Extract the [x, y] coordinate from the center of the cell holding the provided text.  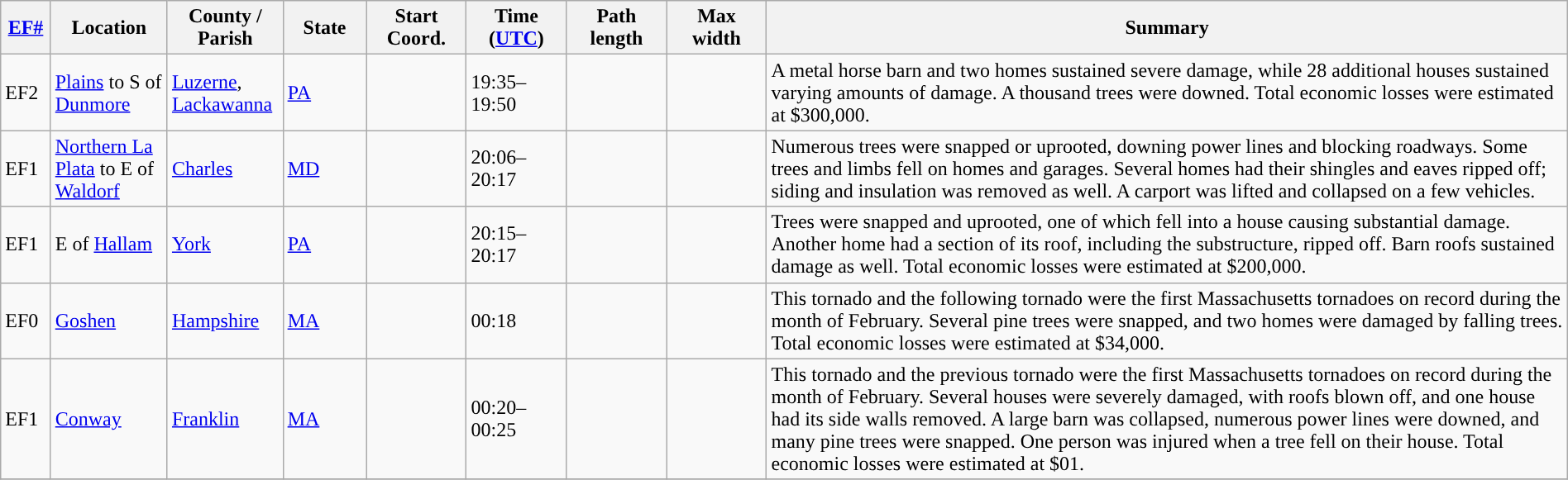
Franklin [225, 419]
Time (UTC) [516, 28]
Path length [617, 28]
Summary [1167, 28]
Location [109, 28]
20:15–20:17 [516, 245]
00:20–00:25 [516, 419]
Plains to S of Dunmore [109, 93]
County / Parish [225, 28]
Northern La Plata to E of Waldorf [109, 169]
EF0 [26, 321]
Max width [716, 28]
MD [324, 169]
00:18 [516, 321]
State [324, 28]
Hampshire [225, 321]
Start Coord. [417, 28]
19:35–19:50 [516, 93]
EF# [26, 28]
Luzerne, Lackawanna [225, 93]
E of Hallam [109, 245]
EF2 [26, 93]
20:06–20:17 [516, 169]
Conway [109, 419]
Charles [225, 169]
York [225, 245]
Goshen [109, 321]
